Determine the (X, Y) coordinate at the center of the cell enclosing the given text.  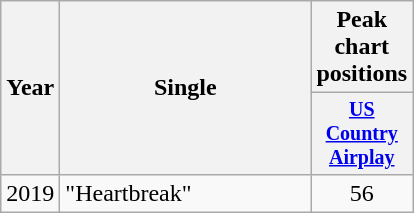
"Heartbreak" (186, 193)
56 (362, 193)
Peak chart positions (362, 47)
Single (186, 88)
USCountry Airplay (362, 134)
2019 (30, 193)
Year (30, 88)
